Extract the (x, y) coordinate from the center of the cell holding the provided text.  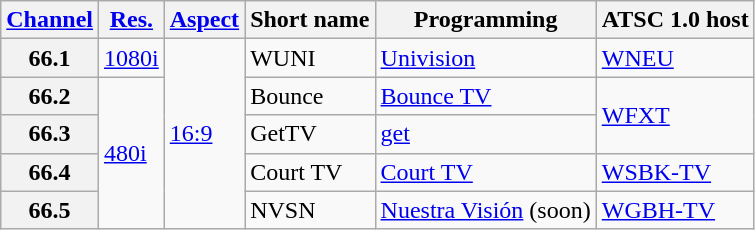
ATSC 1.0 host (675, 20)
66.5 (50, 210)
66.2 (50, 96)
Aspect (204, 20)
WGBH-TV (675, 210)
Programming (486, 20)
Bounce TV (486, 96)
Channel (50, 20)
get (486, 134)
WUNI (310, 58)
66.4 (50, 172)
NVSN (310, 210)
WFXT (675, 115)
1080i (132, 58)
Nuestra Visión (soon) (486, 210)
Short name (310, 20)
WNEU (675, 58)
Univision (486, 58)
GetTV (310, 134)
Bounce (310, 96)
66.1 (50, 58)
16:9 (204, 134)
66.3 (50, 134)
480i (132, 153)
Res. (132, 20)
WSBK-TV (675, 172)
